Determine the (X, Y) coordinate at the center of the cell enclosing the given text.  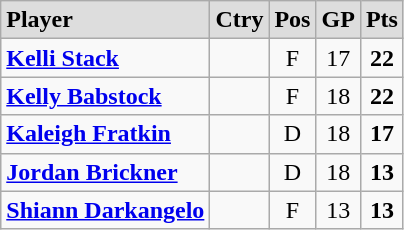
Kaleigh Fratkin (106, 134)
Pts (382, 20)
Ctry (240, 20)
Player (106, 20)
GP (338, 20)
Kelly Babstock (106, 96)
Pos (292, 20)
Kelli Stack (106, 58)
Shiann Darkangelo (106, 210)
Jordan Brickner (106, 172)
